Detect which cell encompasses the target text, then output its (X, Y) center coordinate. 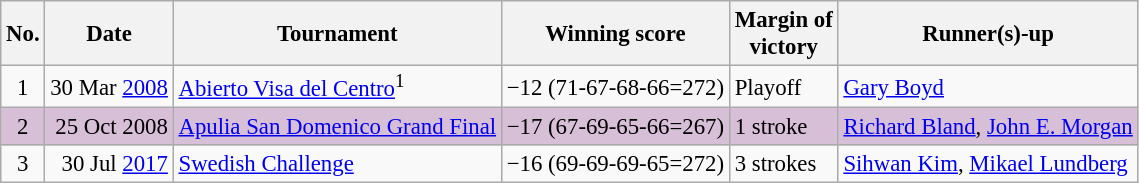
Playoff (784, 87)
2 (23, 127)
Abierto Visa del Centro1 (337, 87)
Richard Bland, John E. Morgan (988, 127)
Apulia San Domenico Grand Final (337, 127)
Runner(s)-up (988, 34)
Margin ofvictory (784, 34)
30 Mar 2008 (109, 87)
30 Jul 2017 (109, 164)
25 Oct 2008 (109, 127)
−17 (67-69-65-66=267) (615, 127)
Tournament (337, 34)
Date (109, 34)
−16 (69-69-69-65=272) (615, 164)
3 (23, 164)
Sihwan Kim, Mikael Lundberg (988, 164)
Gary Boyd (988, 87)
No. (23, 34)
1 stroke (784, 127)
Swedish Challenge (337, 164)
3 strokes (784, 164)
−12 (71-67-68-66=272) (615, 87)
1 (23, 87)
Winning score (615, 34)
